Pinpoint the cell where the given text exists, returning its (x, y) midpoint coordinate. 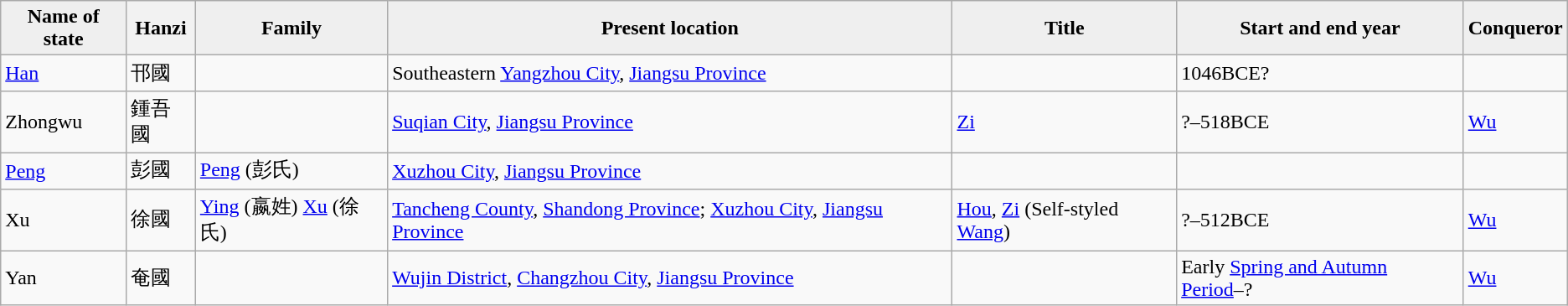
奄國 (161, 278)
Tancheng County, Shandong Province; Xuzhou City, Jiangsu Province (670, 220)
1046BCE? (1320, 74)
Present location (670, 29)
鍾吾國 (161, 122)
Wujin District, Changzhou City, Jiangsu Province (670, 278)
Zhongwu (64, 122)
Hou, Zi (Self-styled Wang) (1065, 220)
Peng (64, 171)
Conqueror (1515, 29)
?–512BCE (1320, 220)
Southeastern Yangzhou City, Jiangsu Province (670, 74)
Start and end year (1320, 29)
Xuzhou City, Jiangsu Province (670, 171)
Xu (64, 220)
Ying (嬴姓) Xu (徐氏) (291, 220)
Name of state (64, 29)
Family (291, 29)
?–518BCE (1320, 122)
Early Spring and Autumn Period–? (1320, 278)
Yan (64, 278)
Zi (1065, 122)
Suqian City, Jiangsu Province (670, 122)
Peng (彭氏) (291, 171)
邗國 (161, 74)
彭國 (161, 171)
Title (1065, 29)
Hanzi (161, 29)
徐國 (161, 220)
Han (64, 74)
